Capture the cell that displays the provided text and extract its [x, y] central coordinate. 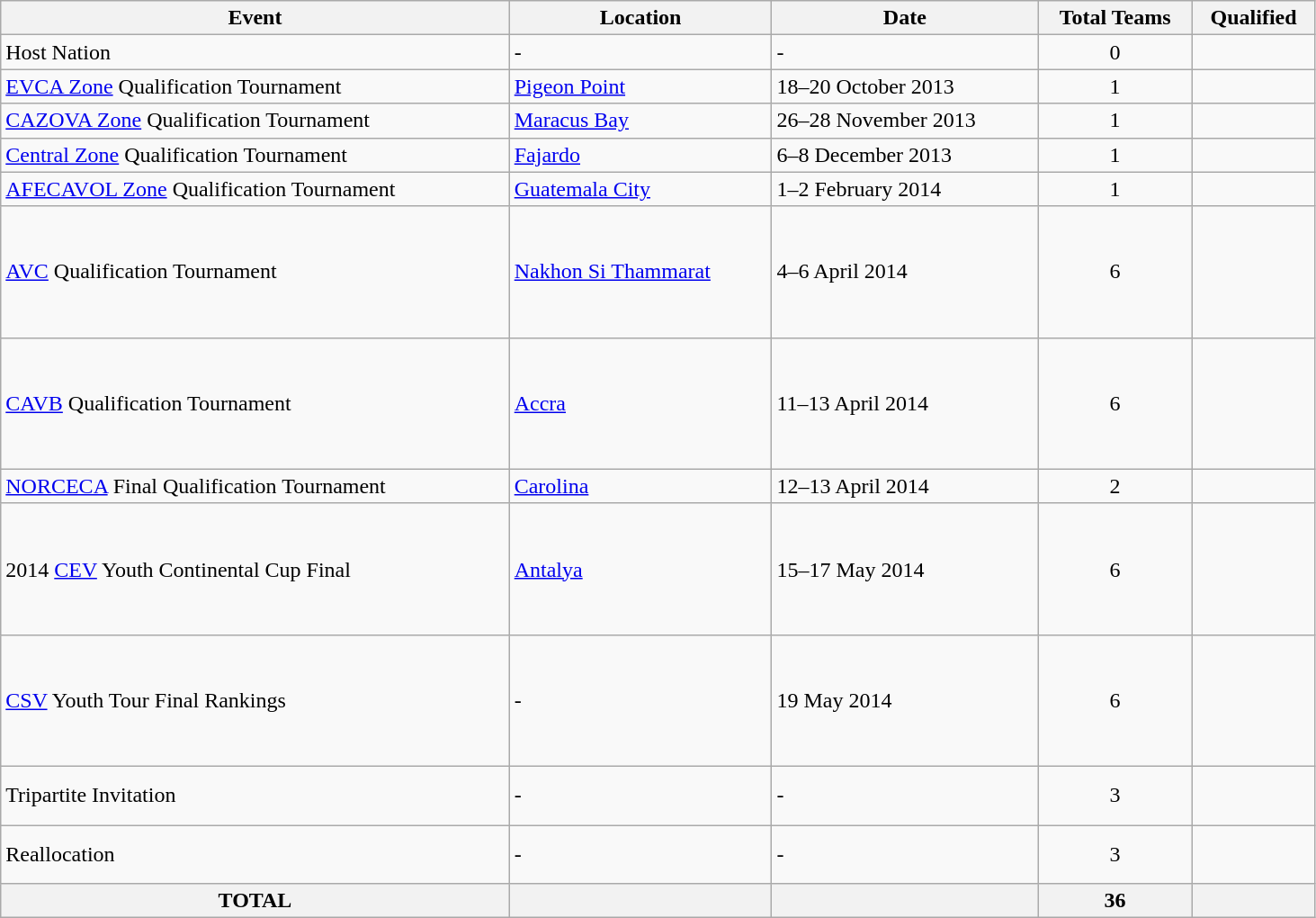
CAZOVA Zone Qualification Tournament [255, 121]
Nakhon Si Thammarat [640, 272]
Guatemala City [640, 189]
26–28 November 2013 [905, 121]
Pigeon Point [640, 86]
Qualified [1253, 18]
Antalya [640, 569]
Reallocation [255, 853]
0 [1115, 52]
15–17 May 2014 [905, 569]
EVCA Zone Qualification Tournament [255, 86]
6–8 December 2013 [905, 155]
19 May 2014 [905, 700]
Maracus Bay [640, 121]
2014 CEV Youth Continental Cup Final [255, 569]
NORCECA Final Qualification Tournament [255, 486]
Location [640, 18]
AFECAVOL Zone Qualification Tournament [255, 189]
CAVB Qualification Tournament [255, 403]
CSV Youth Tour Final Rankings [255, 700]
AVC Qualification Tournament [255, 272]
Total Teams [1115, 18]
Tripartite Invitation [255, 796]
18–20 October 2013 [905, 86]
Host Nation [255, 52]
Event [255, 18]
11–13 April 2014 [905, 403]
4–6 April 2014 [905, 272]
Accra [640, 403]
Fajardo [640, 155]
36 [1115, 901]
Central Zone Qualification Tournament [255, 155]
2 [1115, 486]
1–2 February 2014 [905, 189]
Date [905, 18]
Carolina [640, 486]
TOTAL [255, 901]
12–13 April 2014 [905, 486]
